Find where the given text appears and provide that cell's center as (X, Y) coordinate. 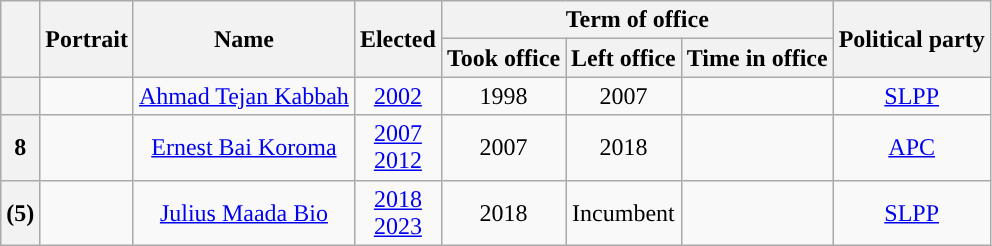
20072012 (398, 148)
(5) (20, 212)
8 (20, 148)
Elected (398, 39)
Incumbent (624, 212)
Took office (503, 58)
1998 (503, 96)
APC (912, 148)
Ernest Bai Koroma (244, 148)
Ahmad Tejan Kabbah (244, 96)
Portrait (87, 39)
20182023 (398, 212)
Julius Maada Bio (244, 212)
Time in office (757, 58)
Term of office (637, 20)
Name (244, 39)
Left office (624, 58)
Political party (912, 39)
2002 (398, 96)
